From the cell containing the given text, extract its center point as (x, y) coordinate. 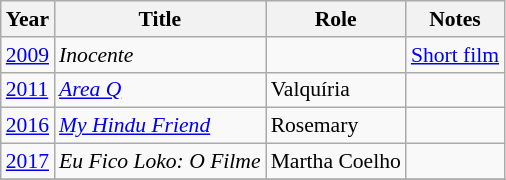
2009 (28, 55)
My Hindu Friend (160, 126)
Eu Fico Loko: O Filme (160, 162)
2017 (28, 162)
Title (160, 19)
Year (28, 19)
Rosemary (336, 126)
2016 (28, 126)
Inocente (160, 55)
2011 (28, 90)
Notes (455, 19)
Valquíria (336, 90)
Area Q (160, 90)
Martha Coelho (336, 162)
Role (336, 19)
Short film (455, 55)
